Scan for the cell matching the given text and deliver its [x, y] coordinate at center. 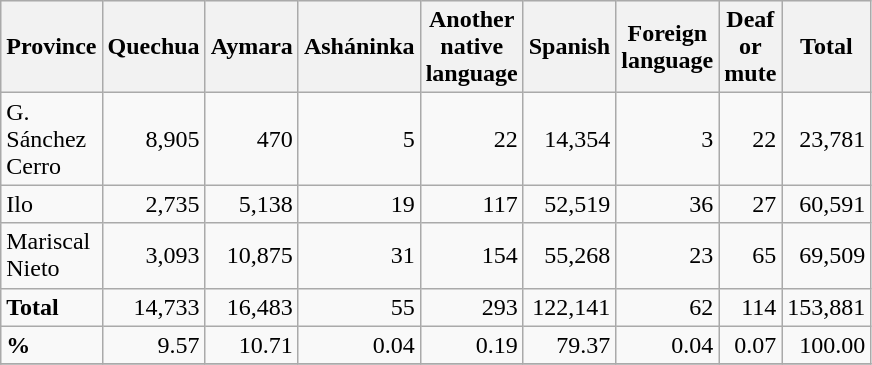
Aymara [252, 47]
31 [359, 256]
3 [668, 139]
154 [472, 256]
14,733 [154, 307]
55 [359, 307]
Deaf or mute [750, 47]
23,781 [826, 139]
10.71 [252, 345]
153,881 [826, 307]
19 [359, 204]
2,735 [154, 204]
79.37 [569, 345]
9.57 [154, 345]
Spanish [569, 47]
Another native language [472, 47]
100.00 [826, 345]
69,509 [826, 256]
14,354 [569, 139]
0.07 [750, 345]
8,905 [154, 139]
470 [252, 139]
122,141 [569, 307]
27 [750, 204]
62 [668, 307]
117 [472, 204]
Quechua [154, 47]
5,138 [252, 204]
Ilo [52, 204]
0.19 [472, 345]
Asháninka [359, 47]
5 [359, 139]
10,875 [252, 256]
Mariscal Nieto [52, 256]
3,093 [154, 256]
293 [472, 307]
55,268 [569, 256]
114 [750, 307]
16,483 [252, 307]
60,591 [826, 204]
Province [52, 47]
52,519 [569, 204]
36 [668, 204]
Foreign language [668, 47]
G. Sánchez Cerro [52, 139]
23 [668, 256]
% [52, 345]
65 [750, 256]
